Identify which cell holds the provided text, then report its (x, y) central coordinate. 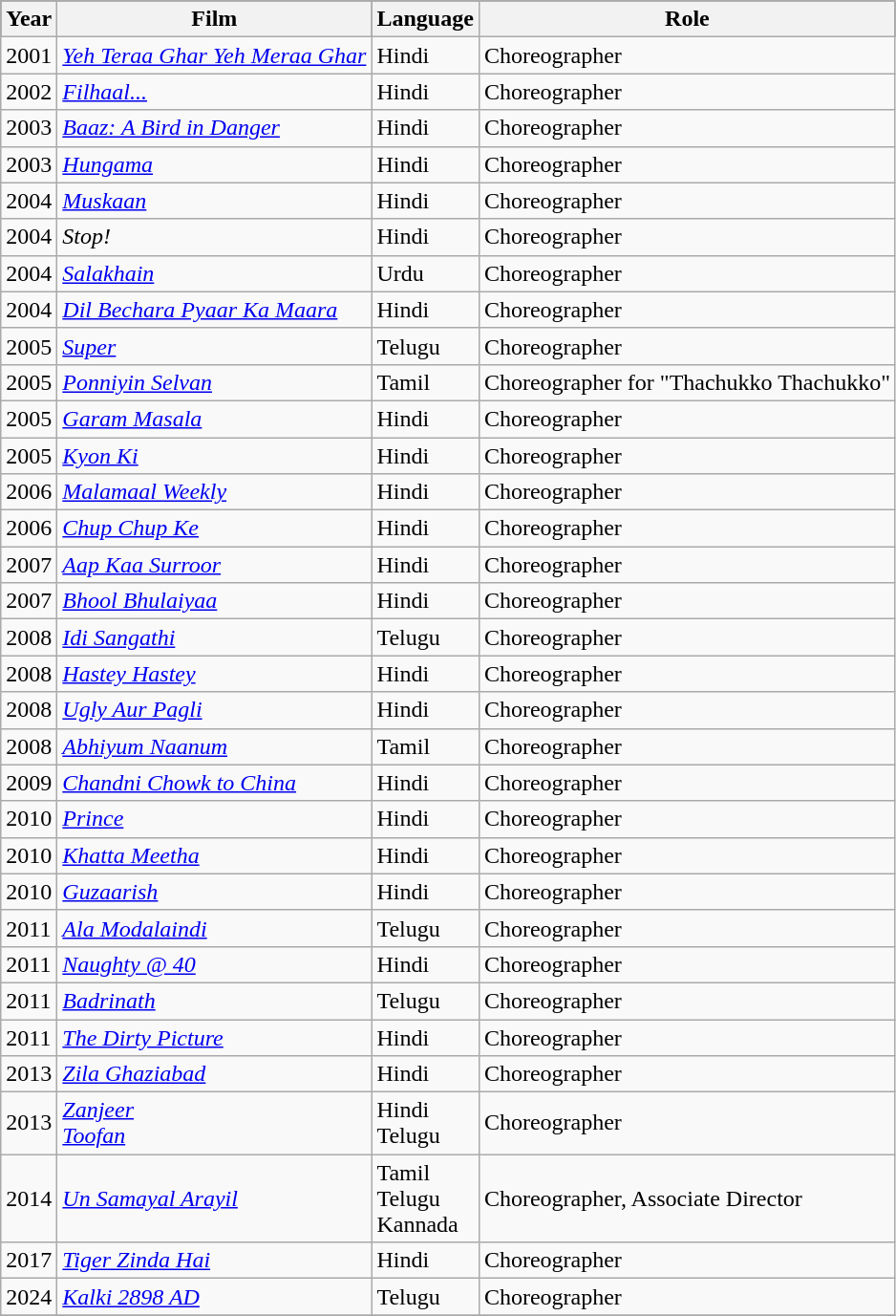
2001 (29, 55)
The Dirty Picture (214, 1037)
Abhiyum Naanum (214, 746)
Yeh Teraa Ghar Yeh Meraa Ghar (214, 55)
2014 (29, 1198)
Filhaal... (214, 92)
Guzaarish (214, 892)
2017 (29, 1261)
Year (29, 19)
Dil Bechara Pyaar Ka Maara (214, 310)
Choreographer for "Thachukko Thachukko" (687, 382)
Film (214, 19)
Prince (214, 819)
Naughty @ 40 (214, 964)
2002 (29, 92)
Role (687, 19)
Chandni Chowk to China (214, 783)
Stop! (214, 237)
Tiger Zinda Hai (214, 1261)
Kyon Ki (214, 456)
2009 (29, 783)
2024 (29, 1297)
Malamaal Weekly (214, 492)
Ala Modalaindi (214, 928)
Aap Kaa Surroor (214, 565)
Kalki 2898 AD (214, 1297)
Urdu (425, 273)
Ugly Aur Pagli (214, 710)
Badrinath (214, 1001)
Garam Masala (214, 419)
Idi Sangathi (214, 637)
Chup Chup Ke (214, 529)
Baaz: A Bird in Danger (214, 128)
Hungama (214, 164)
Salakhain (214, 273)
Choreographer, Associate Director (687, 1198)
Bhool Bhulaiyaa (214, 601)
Ponniyin Selvan (214, 382)
Muskaan (214, 201)
HindiTelugu (425, 1124)
Language (425, 19)
TamilTeluguKannada (425, 1198)
Zila Ghaziabad (214, 1074)
Un Samayal Arayil (214, 1198)
Khatta Meetha (214, 855)
Hastey Hastey (214, 674)
ZanjeerToofan (214, 1124)
Super (214, 346)
